Search for the cell housing the specified text and yield its [x, y] center coordinate. 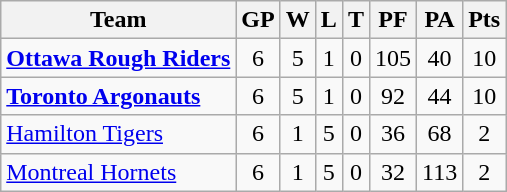
92 [392, 96]
68 [439, 134]
44 [439, 96]
113 [439, 172]
PF [392, 20]
32 [392, 172]
W [298, 20]
Ottawa Rough Riders [118, 58]
Team [118, 20]
Toronto Argonauts [118, 96]
Montreal Hornets [118, 172]
105 [392, 58]
36 [392, 134]
L [328, 20]
Hamilton Tigers [118, 134]
PA [439, 20]
T [356, 20]
Pts [484, 20]
40 [439, 58]
GP [258, 20]
